Provide the [x, y] coordinate of the cell's center where the given text is located.  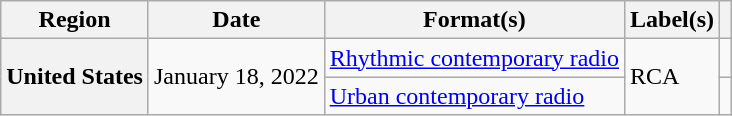
January 18, 2022 [236, 77]
United States [75, 77]
Region [75, 20]
RCA [672, 77]
Date [236, 20]
Urban contemporary radio [474, 96]
Label(s) [672, 20]
Rhythmic contemporary radio [474, 58]
Format(s) [474, 20]
